From the cell containing the given text, extract its center point as [X, Y] coordinate. 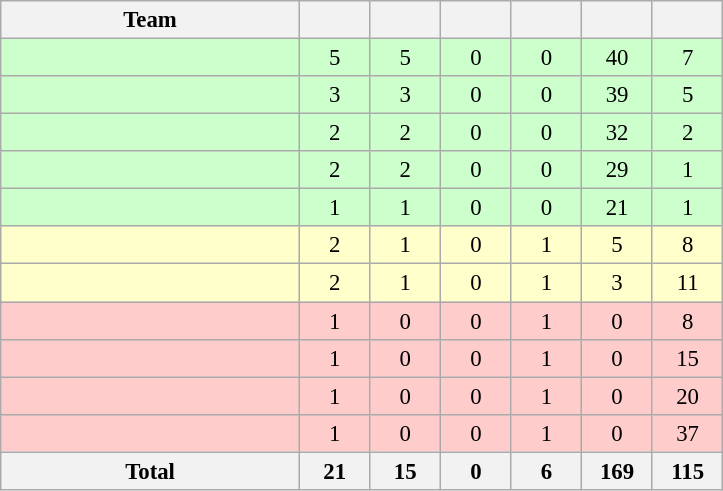
29 [618, 170]
6 [546, 471]
7 [688, 58]
11 [688, 283]
115 [688, 471]
20 [688, 396]
40 [618, 58]
Total [150, 471]
Team [150, 20]
32 [618, 133]
169 [618, 471]
37 [688, 433]
39 [618, 95]
